Output the [x, y] coordinate of the center of the cell containing the given text.  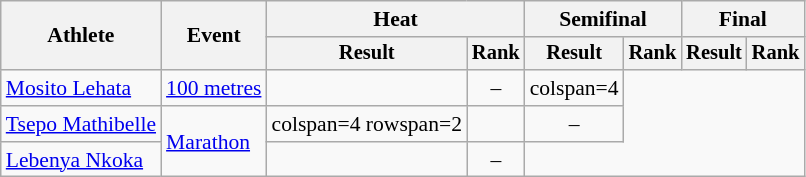
Final [742, 19]
100 metres [214, 88]
Semifinal [604, 19]
Heat [395, 19]
colspan=4 [574, 88]
Mosito Lehata [81, 88]
Marathon [214, 142]
Event [214, 36]
Tsepo Mathibelle [81, 124]
colspan=4 rowspan=2 [366, 124]
Athlete [81, 36]
